Find where the given text appears and provide that cell's center as (X, Y) coordinate. 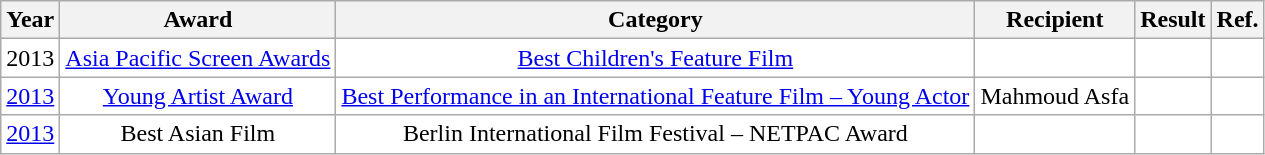
Year (30, 20)
Award (198, 20)
Young Artist Award (198, 96)
Berlin International Film Festival – NETPAC Award (656, 134)
Ref. (1238, 20)
Best Asian Film (198, 134)
Category (656, 20)
Result (1173, 20)
Recipient (1055, 20)
Best Children's Feature Film (656, 58)
Best Performance in an International Feature Film – Young Actor (656, 96)
Asia Pacific Screen Awards (198, 58)
Mahmoud Asfa (1055, 96)
